Pinpoint the cell where the given text exists, returning its (x, y) midpoint coordinate. 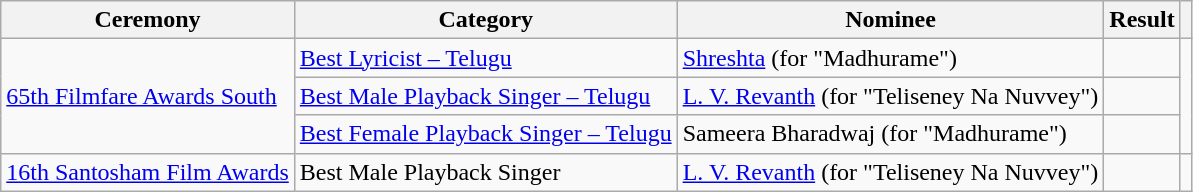
Nominee (890, 20)
Best Male Playback Singer – Telugu (486, 96)
Category (486, 20)
Result (1142, 20)
65th Filmfare Awards South (148, 96)
16th Santosham Film Awards (148, 172)
Best Male Playback Singer (486, 172)
Best Female Playback Singer – Telugu (486, 134)
Sameera Bharadwaj (for "Madhurame") (890, 134)
Shreshta (for "Madhurame") (890, 58)
Ceremony (148, 20)
Best Lyricist – Telugu (486, 58)
